Detect which cell encompasses the target text, then output its [x, y] center coordinate. 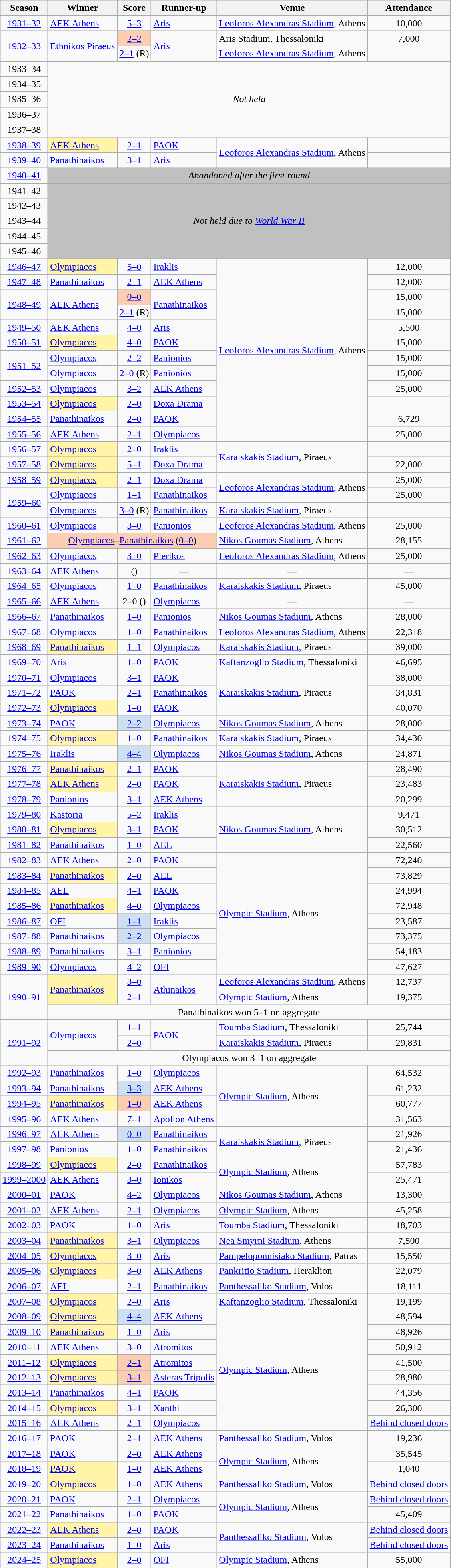
2005–06 [24, 1271]
Ionikos [184, 1180]
64,532 [409, 1073]
Asteras Tripolis [184, 1377]
Attendance [409, 8]
1987–88 [24, 936]
1949–50 [24, 327]
Season [24, 8]
45,258 [409, 1210]
1950–51 [24, 343]
1946–47 [24, 267]
25,744 [409, 1027]
1940–41 [24, 175]
44,356 [409, 1392]
1989–90 [24, 967]
1981–82 [24, 845]
1992–93 [24, 1073]
Not held [249, 99]
73,829 [409, 875]
Panathinaikos won 5–1 on aggregate [249, 1012]
2002–03 [24, 1225]
1932–33 [24, 46]
5–2 [134, 814]
1982–83 [24, 860]
25,471 [409, 1180]
2017–18 [24, 1454]
Ethnikos Piraeus [82, 46]
41,500 [409, 1362]
22,000 [409, 465]
18,111 [409, 1286]
1957–58 [24, 465]
48,926 [409, 1332]
1947–48 [24, 282]
1993–94 [24, 1088]
35,545 [409, 1454]
54,183 [409, 952]
3–0 (R) [134, 510]
9,471 [409, 814]
2016–17 [24, 1438]
1955–56 [24, 434]
31,563 [409, 1119]
Score [134, 8]
1976–77 [24, 769]
2024–25 [24, 1560]
10,000 [409, 23]
1939–40 [24, 160]
Aris Stadium, Thessaloniki [292, 38]
1,040 [409, 1469]
Pankritio Stadium, Heraklion [292, 1271]
1979–80 [24, 814]
1936–37 [24, 114]
28,980 [409, 1377]
Olympiacos won 3–1 on aggregate [249, 1058]
15,550 [409, 1256]
2020–21 [24, 1499]
22,318 [409, 632]
1994–95 [24, 1103]
1934–35 [24, 84]
1956–57 [24, 449]
2012–13 [24, 1377]
6,729 [409, 419]
50,912 [409, 1347]
2021–22 [24, 1514]
Apollon Athens [184, 1119]
21,436 [409, 1149]
73,375 [409, 936]
2004–05 [24, 1256]
1964–65 [24, 586]
1962–63 [24, 556]
2013–14 [24, 1392]
1977–78 [24, 784]
2015–16 [24, 1423]
Pampeloponnisiako Stadium, Patras [292, 1256]
21,926 [409, 1134]
1983–84 [24, 875]
24,994 [409, 890]
19,236 [409, 1438]
2003–04 [24, 1241]
7–1 [134, 1119]
1988–89 [24, 952]
45,000 [409, 586]
2010–11 [24, 1347]
Not held due to World War II [249, 221]
29,831 [409, 1043]
1990–91 [24, 997]
24,871 [409, 754]
2023–24 [24, 1545]
2007–08 [24, 1301]
18,703 [409, 1225]
1941–42 [24, 191]
1966–67 [24, 616]
1961–62 [24, 541]
28,155 [409, 541]
57,783 [409, 1165]
13,300 [409, 1195]
1951–52 [24, 365]
Xanthi [184, 1408]
60,777 [409, 1103]
1985–86 [24, 906]
2001–02 [24, 1210]
1954–55 [24, 419]
1931–32 [24, 23]
1960–61 [24, 525]
1974–75 [24, 738]
2–0 () [134, 601]
1984–85 [24, 890]
1935–36 [24, 99]
1933–34 [24, 69]
1959–60 [24, 503]
Kastoria [82, 814]
1970–71 [24, 678]
30,512 [409, 830]
72,240 [409, 860]
1997–98 [24, 1149]
1963–64 [24, 571]
7,000 [409, 38]
2008–09 [24, 1317]
48,594 [409, 1317]
Abandoned after the first round [249, 175]
1948–49 [24, 305]
1969–70 [24, 662]
38,000 [409, 678]
39,000 [409, 647]
1986–87 [24, 921]
Athinaikos [184, 989]
1968–69 [24, 647]
1942–43 [24, 206]
1965–66 [24, 601]
Olympiacos–Panathinaikos (0–0) [132, 541]
22,079 [409, 1271]
19,375 [409, 997]
2006–07 [24, 1286]
34,831 [409, 693]
1980–81 [24, 830]
1944–45 [24, 236]
Venue [292, 8]
19,199 [409, 1301]
2018–19 [24, 1469]
72,948 [409, 906]
5,500 [409, 327]
12,737 [409, 982]
1998–99 [24, 1165]
1967–68 [24, 632]
45,409 [409, 1514]
1938–39 [24, 145]
1999–2000 [24, 1180]
40,070 [409, 708]
1952–53 [24, 388]
2–0 (R) [134, 373]
2009–10 [24, 1332]
1975–76 [24, 754]
20,299 [409, 799]
2019–20 [24, 1484]
1945–46 [24, 251]
Nea Smyrni Stadium, Athens [292, 1241]
7,500 [409, 1241]
55,000 [409, 1560]
26,300 [409, 1408]
28,490 [409, 769]
2011–12 [24, 1362]
3–3 [134, 1088]
1991–92 [24, 1043]
Pierikos [184, 556]
2014–15 [24, 1408]
() [134, 571]
1953–54 [24, 403]
34,430 [409, 738]
1937–38 [24, 130]
46,695 [409, 662]
Runner-up [184, 8]
1972–73 [24, 708]
23,483 [409, 784]
23,587 [409, 921]
Winner [82, 8]
3–2 [134, 388]
1958–59 [24, 480]
1973–74 [24, 723]
1971–72 [24, 693]
1996–97 [24, 1134]
1943–44 [24, 221]
2022–23 [24, 1530]
5–0 [134, 267]
61,232 [409, 1088]
1995–96 [24, 1119]
5–3 [134, 23]
5–1 [134, 465]
1978–79 [24, 799]
2000–01 [24, 1195]
22,560 [409, 845]
47,627 [409, 967]
